Search for the cell housing the specified text and yield its (X, Y) center coordinate. 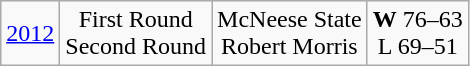
W 76–63L 69–51 (418, 34)
2012 (30, 34)
First RoundSecond Round (136, 34)
McNeese StateRobert Morris (290, 34)
